Output the [x, y] coordinate of the center of the cell containing the given text.  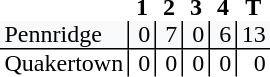
13 [253, 35]
7 [168, 35]
Pennridge [64, 35]
6 [222, 35]
Quakertown [64, 63]
